Detect which cell encompasses the target text, then output its (x, y) center coordinate. 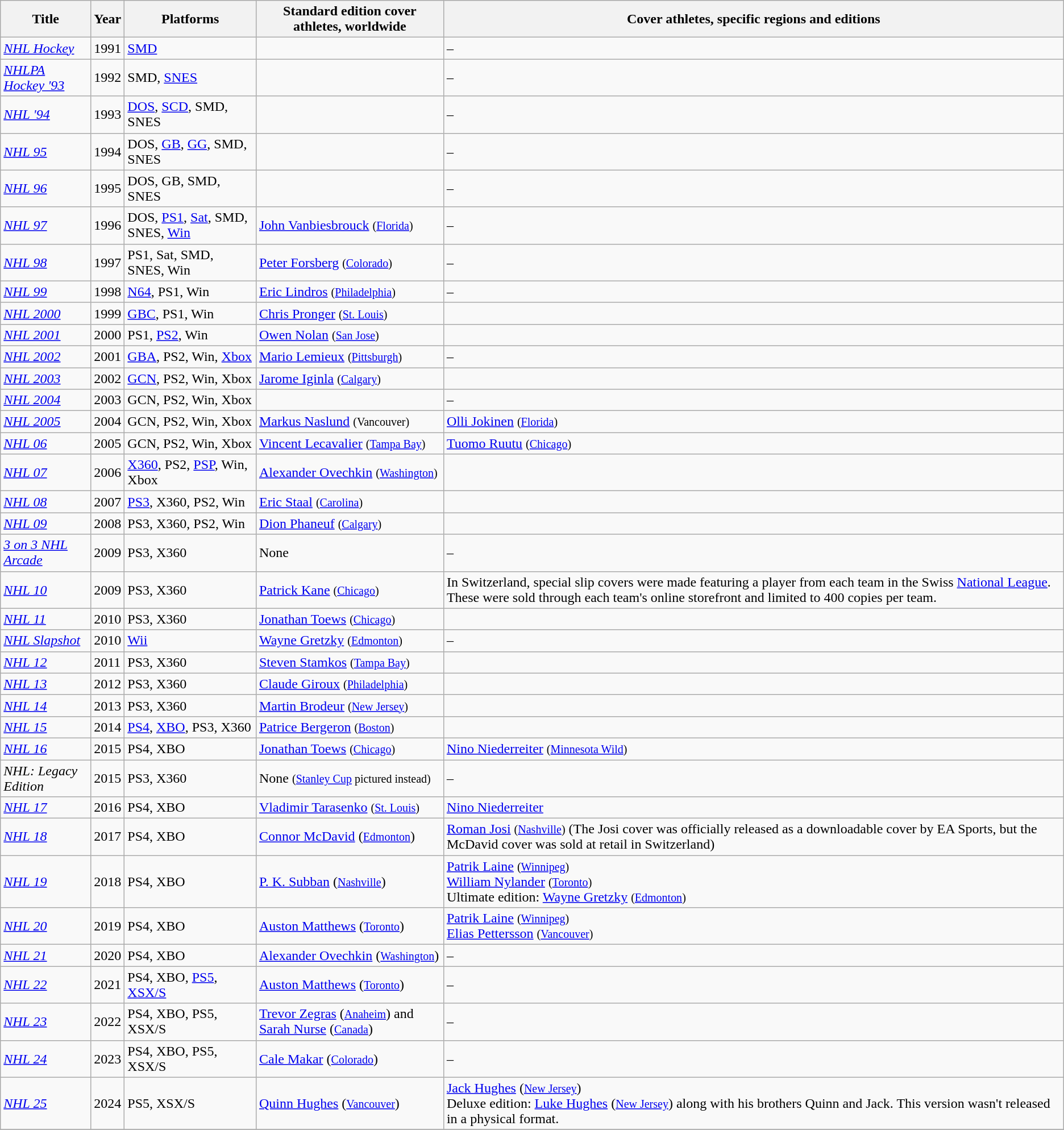
2003 (108, 400)
NHL 99 (45, 292)
NHL 98 (45, 263)
GBA, PS2, Win, Xbox (190, 356)
2011 (108, 662)
PS5, XSX/S (190, 1103)
1993 (108, 115)
2002 (108, 378)
NHL 13 (45, 684)
DOS, SCD, SMD, SNES (190, 115)
1991 (108, 48)
Mario Lemieux (Pittsburgh) (350, 356)
1994 (108, 151)
NHL 24 (45, 1058)
Markus Naslund (Vancouver) (350, 422)
X360, PS2, PSP, Win, Xbox (190, 473)
Cale Makar (Colorado) (350, 1058)
2018 (108, 882)
2024 (108, 1103)
None (Stanley Cup pictured instead) (350, 778)
2000 (108, 335)
NHL 21 (45, 955)
Patrik Laine (Winnipeg) William Nylander (Toronto)Ultimate edition: Wayne Gretzky (Edmonton) (754, 882)
Platforms (190, 19)
1996 (108, 225)
2006 (108, 473)
Owen Nolan (San Jose) (350, 335)
2020 (108, 955)
2013 (108, 705)
1999 (108, 313)
Eric Lindros (Philadelphia) (350, 292)
Patrick Kane (Chicago) (350, 590)
Vladimir Tarasenko (St. Louis) (350, 808)
John Vanbiesbrouck (Florida) (350, 225)
SMD, SNES (190, 77)
3 on 3 NHL Arcade (45, 552)
Eric Staal (Carolina) (350, 502)
Olli Jokinen (Florida) (754, 422)
1995 (108, 189)
DOS, GB, GG, SMD, SNES (190, 151)
Tuomo Ruutu (Chicago) (754, 443)
NHL 2000 (45, 313)
NHL: Legacy Edition (45, 778)
2008 (108, 524)
Nino Niederreiter (754, 808)
1992 (108, 77)
Year (108, 19)
Martin Brodeur (New Jersey) (350, 705)
NHL 2001 (45, 335)
NHL 18 (45, 837)
SMD (190, 48)
NHL 15 (45, 727)
2014 (108, 727)
PS1, PS2, Win (190, 335)
NHL 07 (45, 473)
NHL 25 (45, 1103)
2001 (108, 356)
NHL Slapshot (45, 641)
Wayne Gretzky (Edmonton) (350, 641)
NHL 20 (45, 927)
Title (45, 19)
NHL 17 (45, 808)
NHL 12 (45, 662)
2022 (108, 1022)
Quinn Hughes (Vancouver) (350, 1103)
Trevor Zegras (Anaheim) and Sarah Nurse (Canada) (350, 1022)
2017 (108, 837)
NHL 10 (45, 590)
Peter Forsberg (Colorado) (350, 263)
NHL 96 (45, 189)
NHL 11 (45, 619)
NHL 14 (45, 705)
NHL 22 (45, 984)
NHL 2002 (45, 356)
Chris Pronger (St. Louis) (350, 313)
2019 (108, 927)
Standard edition cover athletes, worldwide (350, 19)
NHL 23 (45, 1022)
1998 (108, 292)
2016 (108, 808)
Cover athletes, specific regions and editions (754, 19)
NHL 08 (45, 502)
Wii (190, 641)
Patrik Laine (Winnipeg) Elias Pettersson (Vancouver) (754, 927)
1997 (108, 263)
2004 (108, 422)
2005 (108, 443)
N64, PS1, Win (190, 292)
Nino Niederreiter (Minnesota Wild) (754, 749)
NHL 19 (45, 882)
Claude Giroux (Philadelphia) (350, 684)
GBC, PS1, Win (190, 313)
2021 (108, 984)
2012 (108, 684)
NHL '94 (45, 115)
NHL 06 (45, 443)
NHLPA Hockey '93 (45, 77)
Dion Phaneuf (Calgary) (350, 524)
NHL 2004 (45, 400)
NHL 16 (45, 749)
NHL 95 (45, 151)
NHL 97 (45, 225)
None (350, 552)
Steven Stamkos (Tampa Bay) (350, 662)
DOS, GB, SMD, SNES (190, 189)
NHL Hockey (45, 48)
NHL 09 (45, 524)
PS1, Sat, SMD, SNES, Win (190, 263)
NHL 2005 (45, 422)
DOS, PS1, Sat, SMD, SNES, Win (190, 225)
Vincent Lecavalier (Tampa Bay) (350, 443)
Jarome Iginla (Calgary) (350, 378)
P. K. Subban (Nashville) (350, 882)
2007 (108, 502)
NHL 2003 (45, 378)
Patrice Bergeron (Boston) (350, 727)
Connor McDavid (Edmonton) (350, 837)
PS4, XBO, PS3, X360 (190, 727)
2023 (108, 1058)
